Pinpoint the cell where the given text exists, returning its [x, y] midpoint coordinate. 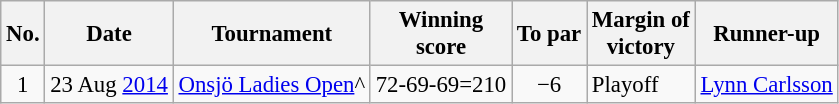
To par [550, 34]
Date [109, 34]
Winningscore [440, 34]
Runner-up [766, 34]
−6 [550, 85]
Tournament [272, 34]
No. [23, 34]
Onsjö Ladies Open^ [272, 85]
Margin ofvictory [642, 34]
1 [23, 85]
Playoff [642, 85]
23 Aug 2014 [109, 85]
Lynn Carlsson [766, 85]
72-69-69=210 [440, 85]
